Return the [X, Y] coordinate for the center point of the cell that contains the specified text.  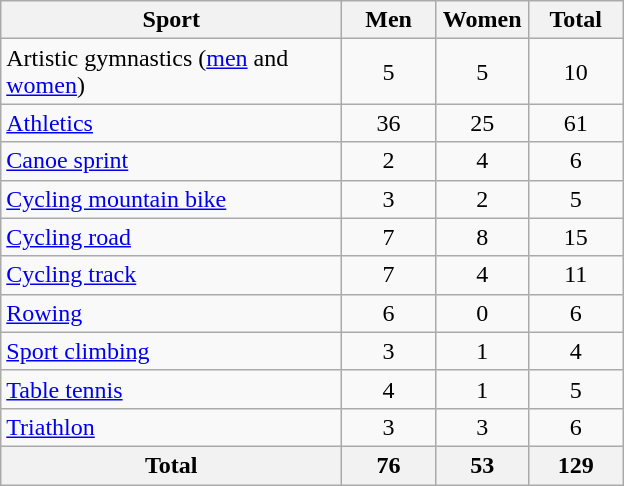
Rowing [172, 313]
76 [389, 465]
Cycling track [172, 275]
Men [389, 20]
Triathlon [172, 427]
0 [482, 313]
Women [482, 20]
Cycling mountain bike [172, 199]
Sport [172, 20]
10 [576, 72]
25 [482, 123]
Canoe sprint [172, 161]
61 [576, 123]
Artistic gymnastics (men and women) [172, 72]
11 [576, 275]
36 [389, 123]
53 [482, 465]
Sport climbing [172, 351]
Cycling road [172, 237]
15 [576, 237]
Table tennis [172, 389]
129 [576, 465]
8 [482, 237]
Athletics [172, 123]
